Determine the (X, Y) coordinate at the center of the cell enclosing the given text.  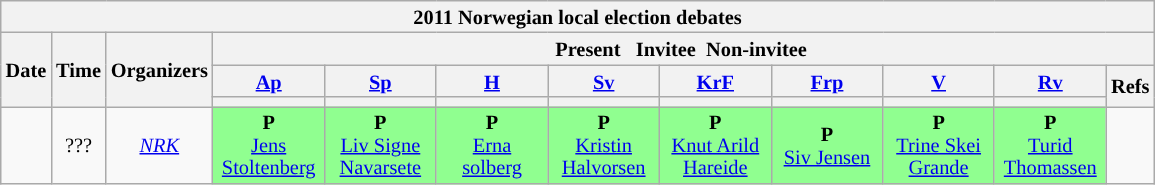
PLiv Signe Navarsete (381, 144)
PTurid Thomassen (1050, 144)
PKnut Arild Hareide (715, 144)
2011 Norwegian local election debates (578, 16)
Time (78, 69)
H (492, 81)
Frp (827, 81)
Present Invitee Non-invitee (684, 48)
PJens Stoltenberg (269, 144)
V (939, 81)
PErna solberg (492, 144)
??? (78, 144)
NRK (160, 144)
Sv (604, 81)
KrF (715, 81)
Sp (381, 81)
Ap (269, 81)
PSiv Jensen (827, 144)
Organizers (160, 69)
PTrine Skei Grande (939, 144)
Refs (1130, 86)
Rv (1050, 81)
PKristin Halvorsen (604, 144)
Date (26, 69)
